Search for the cell housing the specified text and yield its [X, Y] center coordinate. 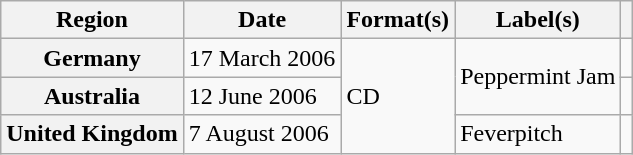
Region [92, 20]
Format(s) [398, 20]
Peppermint Jam [538, 77]
Feverpitch [538, 134]
17 March 2006 [262, 58]
CD [398, 96]
United Kingdom [92, 134]
12 June 2006 [262, 96]
Germany [92, 58]
Label(s) [538, 20]
Australia [92, 96]
Date [262, 20]
7 August 2006 [262, 134]
